Return [X, Y] of the center of cell containing provided text 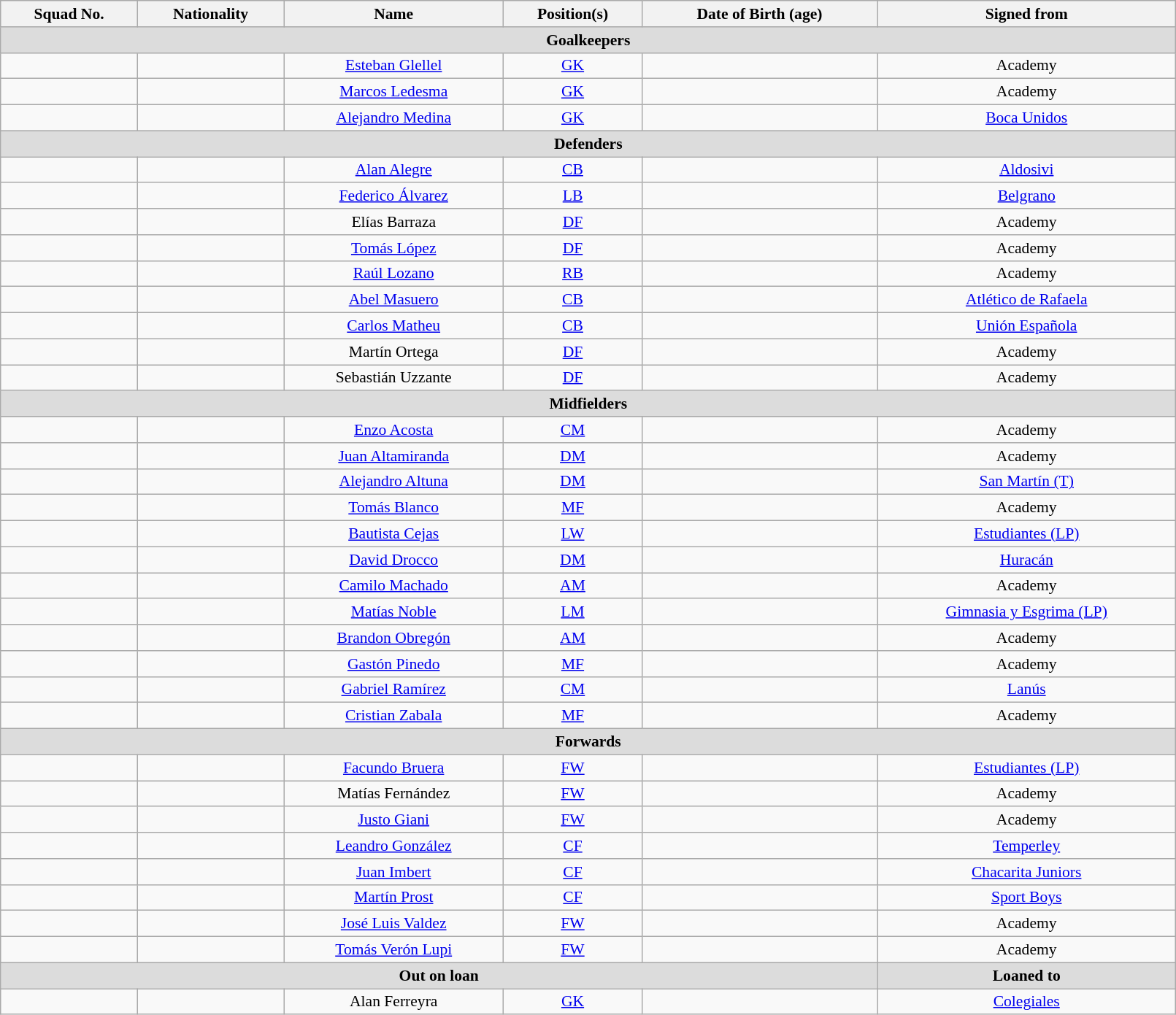
Matías Noble [394, 612]
Carlos Matheu [394, 326]
Huracán [1026, 560]
Alan Alegre [394, 170]
Loaned to [1026, 976]
Tomás Blanco [394, 508]
Atlético de Rafaela [1026, 300]
Chacarita Juniors [1026, 872]
Justo Giani [394, 820]
Gimnasia y Esgrima (LP) [1026, 612]
David Drocco [394, 560]
Tomás López [394, 248]
Colegiales [1026, 1002]
Martín Prost [394, 898]
Name [394, 14]
Boca Unidos [1026, 118]
LM [573, 612]
Belgrano [1026, 196]
Leandro González [394, 846]
Cristian Zabala [394, 716]
Signed from [1026, 14]
Position(s) [573, 14]
RB [573, 274]
Alan Ferreyra [394, 1002]
Unión Española [1026, 326]
Defenders [588, 144]
Marcos Ledesma [394, 92]
Squad No. [69, 14]
Facundo Bruera [394, 768]
Date of Birth (age) [759, 14]
Camilo Machado [394, 586]
Brandon Obregón [394, 638]
Sport Boys [1026, 898]
Bautista Cejas [394, 534]
Juan Imbert [394, 872]
Tomás Verón Lupi [394, 950]
Juan Altamiranda [394, 456]
LB [573, 196]
Enzo Acosta [394, 430]
José Luis Valdez [394, 924]
Alejandro Medina [394, 118]
Gastón Pinedo [394, 664]
Martín Ortega [394, 352]
Lanús [1026, 690]
Out on loan [439, 976]
Abel Masuero [394, 300]
Alejandro Altuna [394, 482]
Federico Álvarez [394, 196]
Esteban Glellel [394, 66]
Forwards [588, 742]
Aldosivi [1026, 170]
Goalkeepers [588, 40]
LW [573, 534]
Matías Fernández [394, 794]
Midfielders [588, 404]
Temperley [1026, 846]
Gabriel Ramírez [394, 690]
Raúl Lozano [394, 274]
Elías Barraza [394, 222]
San Martín (T) [1026, 482]
Nationality [210, 14]
Sebastián Uzzante [394, 378]
